Search for the cell housing the specified text and yield its [x, y] center coordinate. 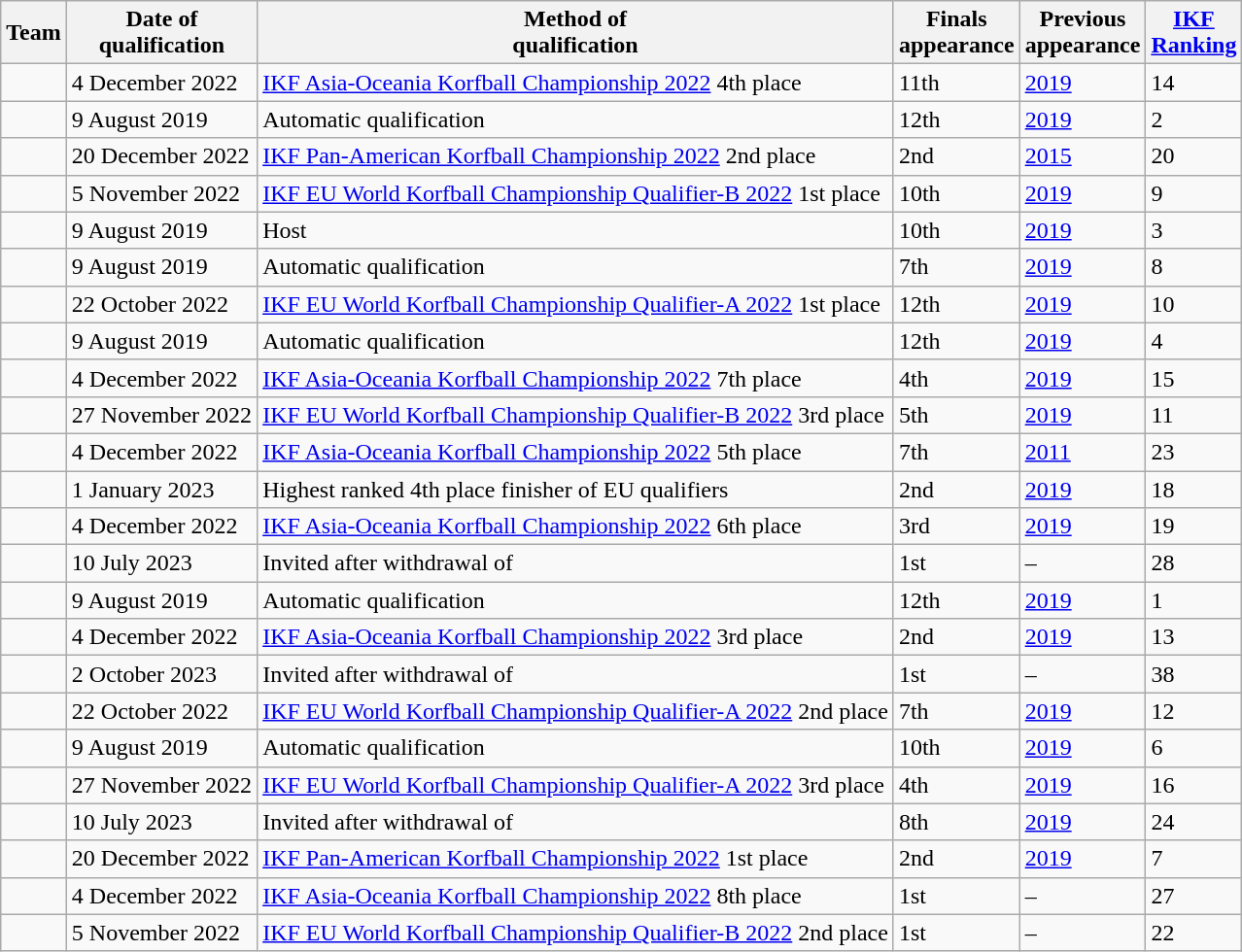
1 January 2023 [161, 489]
Finalsappearance [956, 33]
IKF Asia-Oceania Korfball Championship 2022 5th place [575, 452]
9 [1193, 193]
15 [1193, 378]
3rd [956, 527]
6 [1193, 748]
24 [1193, 822]
Method ofqualification [575, 33]
13 [1193, 637]
38 [1193, 674]
IKF EU World Korfball Championship Qualifier-B 2022 1st place [575, 193]
IKF Asia-Oceania Korfball Championship 2022 7th place [575, 378]
Highest ranked 4th place finisher of EU qualifiers [575, 489]
23 [1193, 452]
IKF Asia-Oceania Korfball Championship 2022 3rd place [575, 637]
Team [34, 33]
22 [1193, 933]
1 [1193, 600]
IKFRanking [1193, 33]
20 [1193, 156]
IKF EU World Korfball Championship Qualifier-B 2022 2nd place [575, 933]
IKF EU World Korfball Championship Qualifier-A 2022 1st place [575, 304]
27 [1193, 896]
2 October 2023 [161, 674]
16 [1193, 785]
11 [1193, 415]
IKF EU World Korfball Championship Qualifier-A 2022 3rd place [575, 785]
Host [575, 230]
IKF Asia-Oceania Korfball Championship 2022 4th place [575, 83]
8th [956, 822]
IKF EU World Korfball Championship Qualifier-B 2022 3rd place [575, 415]
IKF Asia-Oceania Korfball Championship 2022 8th place [575, 896]
12 [1193, 711]
IKF Pan-American Korfball Championship 2022 2nd place [575, 156]
IKF Pan-American Korfball Championship 2022 1st place [575, 859]
5th [956, 415]
11th [956, 83]
IKF Asia-Oceania Korfball Championship 2022 6th place [575, 527]
2011 [1083, 452]
19 [1193, 527]
10 [1193, 304]
IKF EU World Korfball Championship Qualifier-A 2022 2nd place [575, 711]
14 [1193, 83]
2 [1193, 119]
3 [1193, 230]
18 [1193, 489]
Date ofqualification [161, 33]
28 [1193, 563]
8 [1193, 267]
Previousappearance [1083, 33]
4 [1193, 341]
7 [1193, 859]
2015 [1083, 156]
